Pinpoint the cell where the given text exists, returning its (x, y) midpoint coordinate. 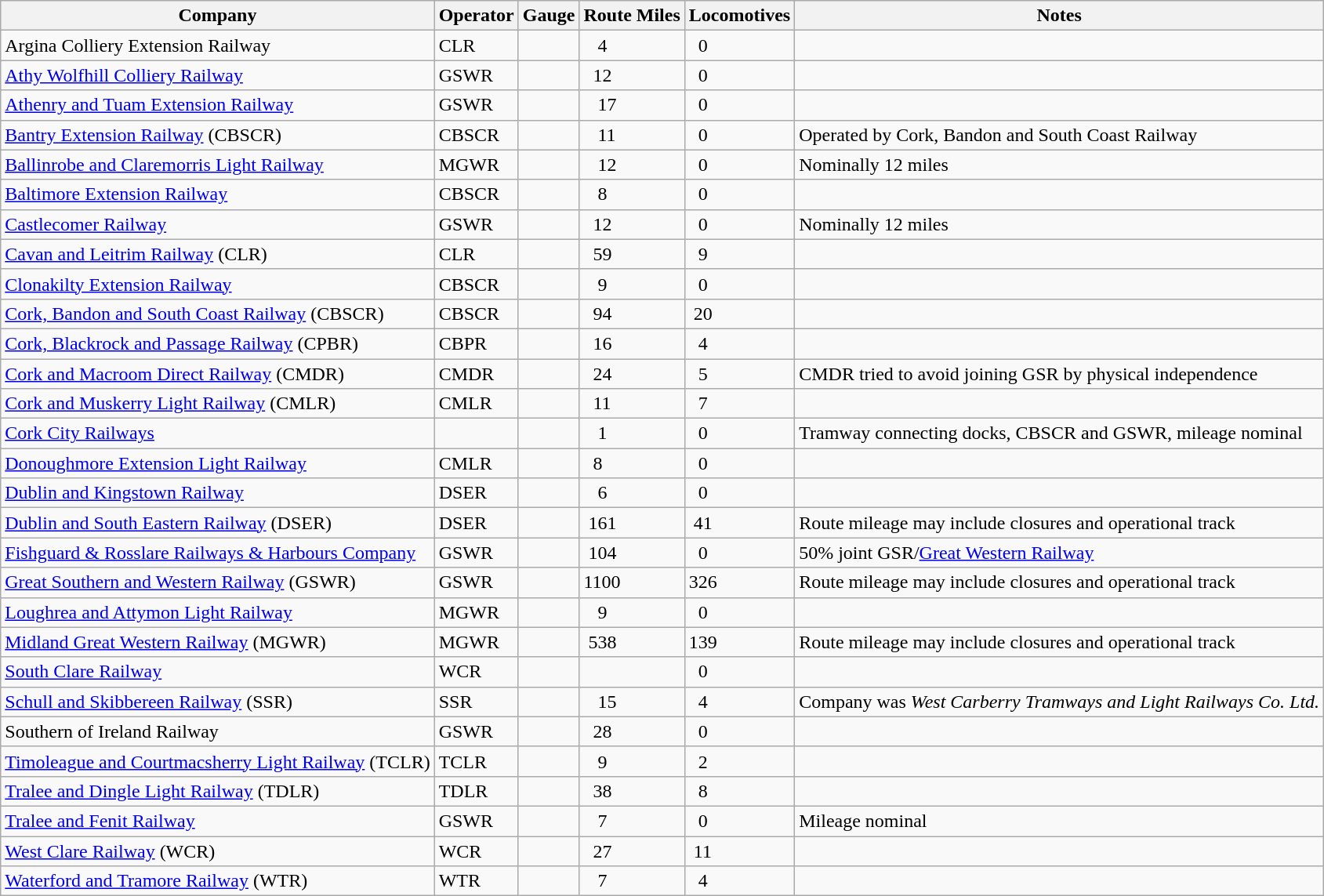
538 (632, 642)
Southern of Ireland Railway (218, 731)
Tralee and Fenit Railway (218, 821)
Cavan and Leitrim Railway (CLR) (218, 254)
Mileage nominal (1060, 821)
16 (632, 343)
1 (632, 433)
41 (739, 523)
6 (632, 493)
Loughrea and Attymon Light Railway (218, 612)
Waterford and Tramore Railway (WTR) (218, 881)
38 (632, 791)
Bantry Extension Railway (CBSCR) (218, 135)
Timoleague and Courtmacsherry Light Railway (TCLR) (218, 761)
West Clare Railway (WCR) (218, 851)
Cork and Macroom Direct Railway (CMDR) (218, 374)
Company was West Carberry Tramways and Light Railways Co. Ltd. (1060, 702)
Clonakilty Extension Railway (218, 284)
1100 (632, 582)
5 (739, 374)
Athy Wolfhill Colliery Railway (218, 75)
Tralee and Dingle Light Railway (TDLR) (218, 791)
Athenry and Tuam Extension Railway (218, 105)
Route Miles (632, 16)
Dublin and South Eastern Railway (DSER) (218, 523)
15 (632, 702)
326 (739, 582)
CBPR (477, 343)
139 (739, 642)
Midland Great Western Railway (MGWR) (218, 642)
94 (632, 314)
Locomotives (739, 16)
59 (632, 254)
Cork, Blackrock and Passage Railway (CPBR) (218, 343)
CMDR tried to avoid joining GSR by physical independence (1060, 374)
Baltimore Extension Railway (218, 194)
Fishguard & Rosslare Railways & Harbours Company (218, 553)
Gauge (549, 16)
WTR (477, 881)
27 (632, 851)
TCLR (477, 761)
24 (632, 374)
Operated by Cork, Bandon and South Coast Railway (1060, 135)
Cork, Bandon and South Coast Railway (CBSCR) (218, 314)
SSR (477, 702)
Cork and Muskerry Light Railway (CMLR) (218, 404)
Notes (1060, 16)
28 (632, 731)
Operator (477, 16)
Great Southern and Western Railway (GSWR) (218, 582)
104 (632, 553)
CMDR (477, 374)
South Clare Railway (218, 672)
2 (739, 761)
20 (739, 314)
Company (218, 16)
161 (632, 523)
50% joint GSR/Great Western Railway (1060, 553)
Argina Colliery Extension Railway (218, 45)
Tramway connecting docks, CBSCR and GSWR, mileage nominal (1060, 433)
17 (632, 105)
Schull and Skibbereen Railway (SSR) (218, 702)
Castlecomer Railway (218, 224)
Dublin and Kingstown Railway (218, 493)
Ballinrobe and Claremorris Light Railway (218, 165)
Cork City Railways (218, 433)
TDLR (477, 791)
Donoughmore Extension Light Railway (218, 463)
